Locate the cell with the specified text and output its [x, y] center coordinate. 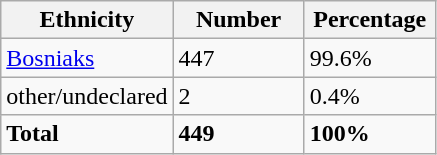
Total [87, 134]
100% [370, 134]
other/undeclared [87, 96]
Percentage [370, 20]
447 [238, 58]
Ethnicity [87, 20]
2 [238, 96]
Number [238, 20]
99.6% [370, 58]
449 [238, 134]
Bosniaks [87, 58]
0.4% [370, 96]
